For the text-containing cell, return its midpoint in (X, Y) coordinate format. 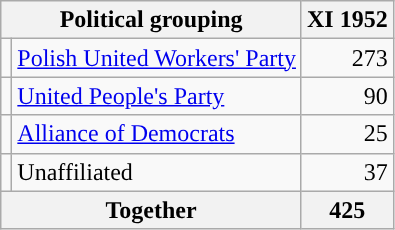
Political grouping (152, 20)
United People's Party (157, 96)
425 (347, 210)
37 (347, 172)
90 (347, 96)
Polish United Workers' Party (157, 58)
25 (347, 134)
Together (152, 210)
Unaffiliated (157, 172)
Alliance of Democrats (157, 134)
XI 1952 (347, 20)
273 (347, 58)
